Locate the cell with the specified text and output its [x, y] center coordinate. 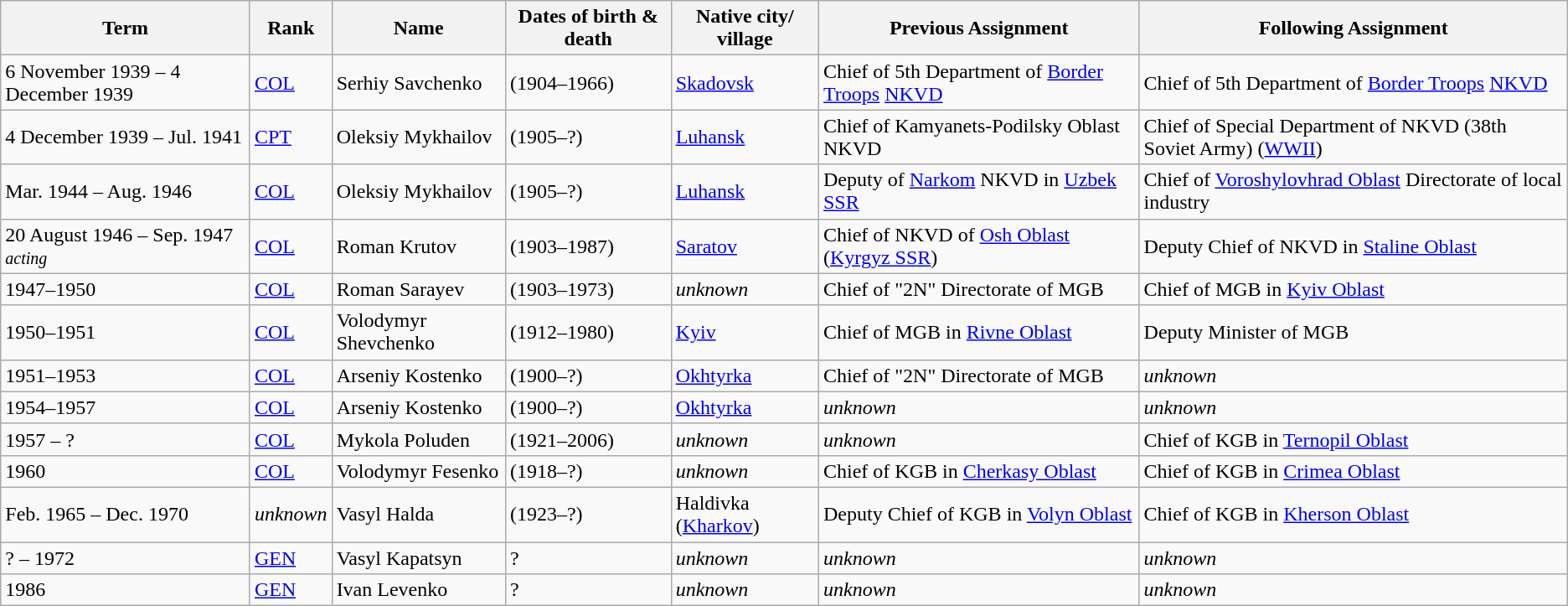
Dates of birth & death [588, 28]
Following Assignment [1354, 28]
Volodymyr Shevchenko [419, 332]
6 November 1939 – 4 December 1939 [126, 82]
Kyiv [745, 332]
Chief of KGB in Kherson Oblast [1354, 515]
Previous Assignment [978, 28]
Deputy of Narkom NKVD in Uzbek SSR [978, 191]
(1923–?) [588, 515]
(1903–1973) [588, 289]
CPT [291, 137]
Name [419, 28]
Feb. 1965 – Dec. 1970 [126, 515]
1950–1951 [126, 332]
Chief of Voroshylovhrad Oblast Directorate of local industry [1354, 191]
Rank [291, 28]
Deputy Chief of KGB in Volyn Oblast [978, 515]
20 August 1946 – Sep. 1947acting [126, 246]
Roman Sarayev [419, 289]
Chief of NKVD of Osh Oblast (Kyrgyz SSR) [978, 246]
Chief of Kamyanets-Podilsky Oblast NKVD [978, 137]
Term [126, 28]
1954–1957 [126, 407]
1986 [126, 590]
Serhiy Savchenko [419, 82]
Vasyl Halda [419, 515]
Native city/village [745, 28]
(1903–1987) [588, 246]
1947–1950 [126, 289]
Chief of MGB in Kyiv Oblast [1354, 289]
(1921–2006) [588, 439]
Haldivka (Kharkov) [745, 515]
1957 – ? [126, 439]
Vasyl Kapatsyn [419, 557]
Saratov [745, 246]
Ivan Levenko [419, 590]
Volodymyr Fesenko [419, 471]
Mykola Poluden [419, 439]
Deputy Chief of NKVD in Staline Oblast [1354, 246]
Chief of MGB in Rivne Oblast [978, 332]
Chief of KGB in Ternopil Oblast [1354, 439]
Chief of Special Department of NKVD (38th Soviet Army) (WWII) [1354, 137]
(1904–1966) [588, 82]
1951–1953 [126, 376]
(1918–?) [588, 471]
1960 [126, 471]
Chief of KGB in Crimea Oblast [1354, 471]
Chief of KGB in Cherkasy Oblast [978, 471]
Mar. 1944 – Aug. 1946 [126, 191]
? – 1972 [126, 557]
Skadovsk [745, 82]
4 December 1939 – Jul. 1941 [126, 137]
Roman Krutov [419, 246]
Deputy Minister of MGB [1354, 332]
(1912–1980) [588, 332]
